Return (x, y) of the center of cell containing provided text 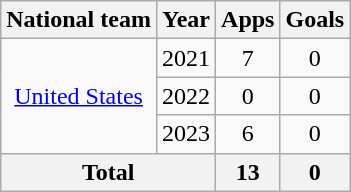
Apps (248, 20)
United States (79, 96)
6 (248, 134)
Total (108, 172)
2023 (186, 134)
13 (248, 172)
2022 (186, 96)
7 (248, 58)
National team (79, 20)
Year (186, 20)
2021 (186, 58)
Goals (315, 20)
